Search for the cell housing the specified text and yield its [x, y] center coordinate. 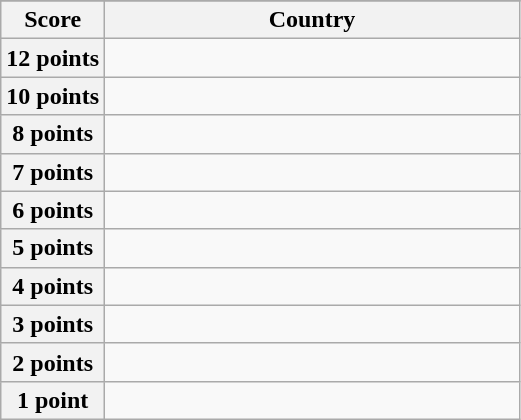
Country [312, 20]
4 points [53, 286]
Score [53, 20]
10 points [53, 96]
12 points [53, 58]
2 points [53, 362]
6 points [53, 210]
1 point [53, 400]
3 points [53, 324]
7 points [53, 172]
8 points [53, 134]
5 points [53, 248]
